From the cell containing the given text, extract its center point as [X, Y] coordinate. 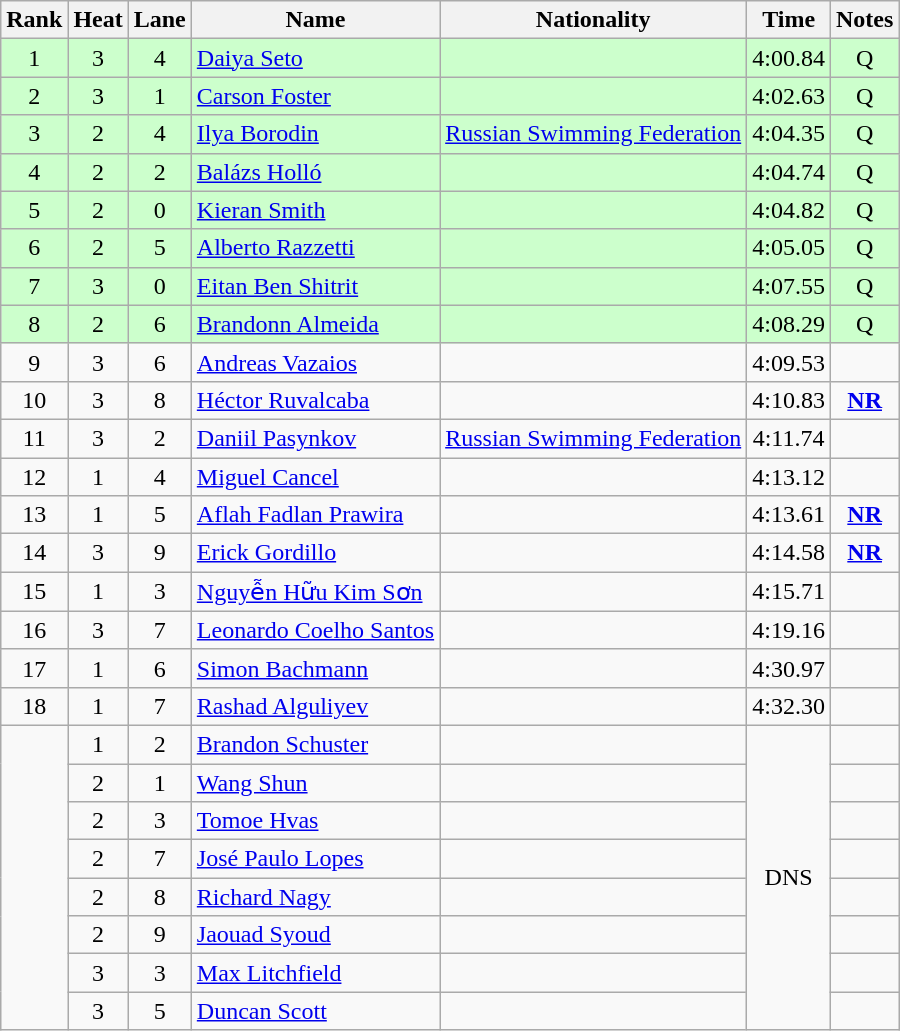
Richard Nagy [315, 897]
Notes [864, 20]
4:05.05 [789, 248]
4:32.30 [789, 706]
José Paulo Lopes [315, 859]
Simon Bachmann [315, 668]
4:10.83 [789, 400]
Héctor Ruvalcaba [315, 400]
4:15.71 [789, 592]
14 [34, 553]
Carson Foster [315, 96]
4:00.84 [789, 58]
Max Litchfield [315, 973]
Nationality [594, 20]
Rashad Alguliyev [315, 706]
18 [34, 706]
4:04.74 [789, 172]
11 [34, 438]
4:08.29 [789, 324]
Miguel Cancel [315, 477]
4:14.58 [789, 553]
Time [789, 20]
4:04.82 [789, 210]
13 [34, 515]
Leonardo Coelho Santos [315, 630]
4:09.53 [789, 362]
4:13.12 [789, 477]
Ilya Borodin [315, 134]
4:19.16 [789, 630]
4:30.97 [789, 668]
Aflah Fadlan Prawira [315, 515]
Brandon Schuster [315, 744]
Brandonn Almeida [315, 324]
17 [34, 668]
Andreas Vazaios [315, 362]
Nguyễn Hữu Kim Sơn [315, 592]
Jaouad Syoud [315, 935]
DNS [789, 877]
Rank [34, 20]
4:11.74 [789, 438]
Tomoe Hvas [315, 821]
4:04.35 [789, 134]
Daiya Seto [315, 58]
15 [34, 592]
4:07.55 [789, 286]
Eitan Ben Shitrit [315, 286]
4:13.61 [789, 515]
Duncan Scott [315, 1011]
Lane [160, 20]
Balázs Holló [315, 172]
Wang Shun [315, 783]
Daniil Pasynkov [315, 438]
Name [315, 20]
4:02.63 [789, 96]
Erick Gordillo [315, 553]
16 [34, 630]
Heat [98, 20]
Kieran Smith [315, 210]
10 [34, 400]
12 [34, 477]
Alberto Razzetti [315, 248]
